Return the (X, Y) coordinate for the center point of the cell that contains the specified text.  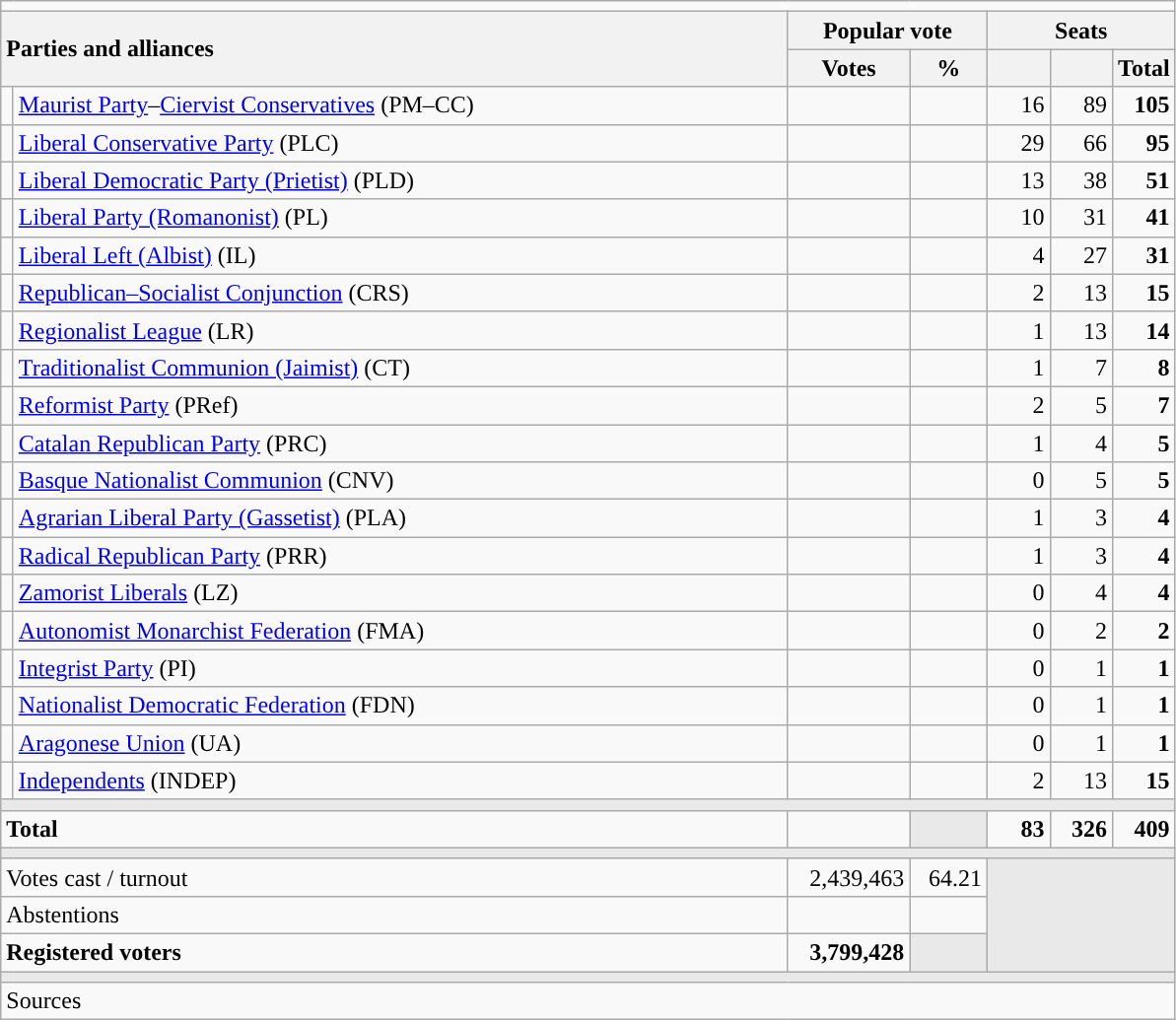
Radical Republican Party (PRR) (400, 556)
Zamorist Liberals (LZ) (400, 593)
326 (1081, 829)
Independents (INDEP) (400, 781)
89 (1081, 105)
38 (1081, 180)
Registered voters (394, 952)
66 (1081, 143)
27 (1081, 255)
Reformist Party (PRef) (400, 405)
Traditionalist Communion (Jaimist) (CT) (400, 368)
Republican–Socialist Conjunction (CRS) (400, 293)
Nationalist Democratic Federation (FDN) (400, 706)
10 (1018, 218)
Liberal Conservative Party (PLC) (400, 143)
Regionalist League (LR) (400, 330)
105 (1144, 105)
41 (1144, 218)
Catalan Republican Party (PRC) (400, 442)
95 (1144, 143)
Votes cast / turnout (394, 877)
Autonomist Monarchist Federation (FMA) (400, 631)
Liberal Left (Albist) (IL) (400, 255)
2,439,463 (849, 877)
Agrarian Liberal Party (Gassetist) (PLA) (400, 518)
16 (1018, 105)
3,799,428 (849, 952)
Maurist Party–Ciervist Conservatives (PM–CC) (400, 105)
Parties and alliances (394, 49)
Liberal Democratic Party (Prietist) (PLD) (400, 180)
409 (1144, 829)
Sources (588, 1001)
Basque Nationalist Communion (CNV) (400, 481)
Aragonese Union (UA) (400, 743)
Abstentions (394, 915)
14 (1144, 330)
8 (1144, 368)
Integrist Party (PI) (400, 668)
64.21 (948, 877)
Popular vote (887, 31)
29 (1018, 143)
% (948, 68)
Seats (1080, 31)
51 (1144, 180)
Votes (849, 68)
Liberal Party (Romanonist) (PL) (400, 218)
83 (1018, 829)
